Search for the cell housing the specified text and yield its (x, y) center coordinate. 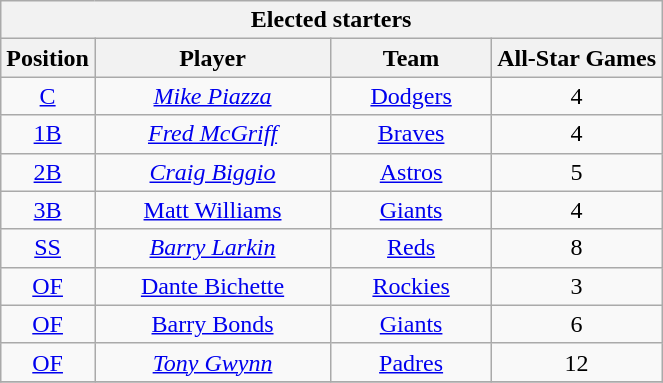
Braves (412, 134)
Barry Bonds (212, 324)
5 (577, 172)
Barry Larkin (212, 248)
Rockies (412, 286)
C (48, 96)
SS (48, 248)
12 (577, 362)
Astros (412, 172)
Padres (412, 362)
6 (577, 324)
Matt Williams (212, 210)
Craig Biggio (212, 172)
8 (577, 248)
Fred McGriff (212, 134)
Tony Gwynn (212, 362)
Player (212, 58)
3 (577, 286)
Elected starters (332, 20)
Dante Bichette (212, 286)
1B (48, 134)
All-Star Games (577, 58)
Position (48, 58)
Reds (412, 248)
Team (412, 58)
Mike Piazza (212, 96)
3B (48, 210)
Dodgers (412, 96)
2B (48, 172)
